Provide the (X, Y) coordinate of the cell's center where the given text is located.  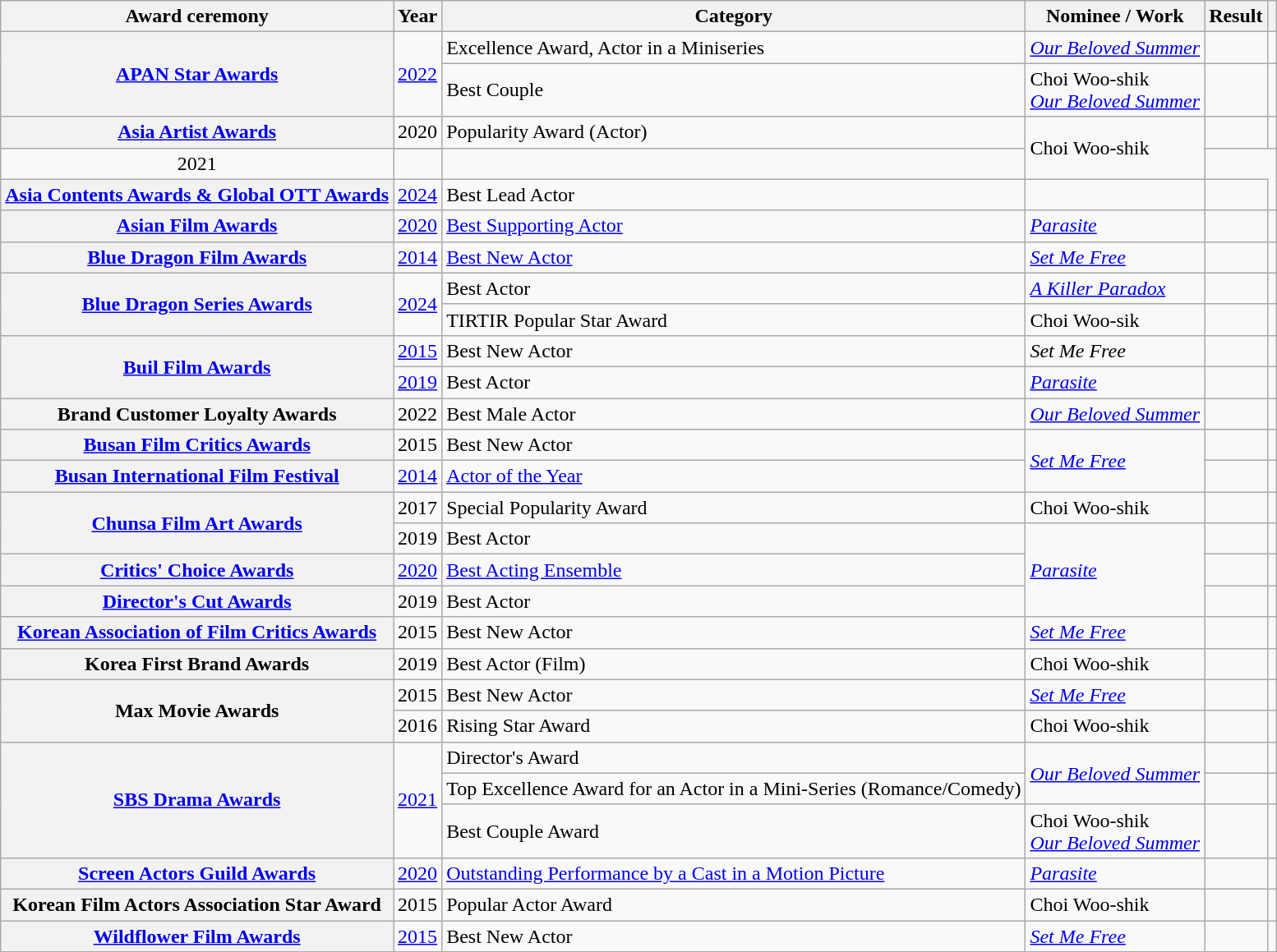
TIRTIR Popular Star Award (734, 320)
Excellence Award, Actor in a Miniseries (734, 48)
Critics' Choice Awards (197, 570)
Best Acting Ensemble (734, 570)
Year (417, 16)
Best Lead Actor (734, 195)
Korea First Brand Awards (197, 664)
Actor of the Year (734, 476)
Best Supporting Actor (734, 226)
Popularity Award (Actor) (734, 132)
Screen Actors Guild Awards (197, 873)
Korean Film Actors Association Star Award (197, 904)
Buil Film Awards (197, 366)
Korean Association of Film Critics Awards (197, 632)
Best Male Actor (734, 413)
Outstanding Performance by a Cast in a Motion Picture (734, 873)
Asia Contents Awards & Global OTT Awards (197, 195)
Brand Customer Loyalty Awards (197, 413)
SBS Drama Awards (197, 800)
Popular Actor Award (734, 904)
2017 (417, 508)
Asian Film Awards (197, 226)
Category (734, 16)
APAN Star Awards (197, 74)
Best Couple Award (734, 831)
Top Excellence Award for an Actor in a Mini-Series (Romance/Comedy) (734, 789)
Result (1236, 16)
Wildflower Film Awards (197, 936)
Busan International Film Festival (197, 476)
Rising Star Award (734, 726)
Award ceremony (197, 16)
Director's Cut Awards (197, 601)
Asia Artist Awards (197, 132)
Max Movie Awards (197, 711)
2016 (417, 726)
Choi Woo-sik (1115, 320)
Special Popularity Award (734, 508)
Director's Award (734, 757)
Chunsa Film Art Awards (197, 523)
Blue Dragon Film Awards (197, 257)
Nominee / Work (1115, 16)
Busan Film Critics Awards (197, 445)
Best Couple (734, 90)
Blue Dragon Series Awards (197, 304)
A Killer Paradox (1115, 288)
Best Actor (Film) (734, 664)
